Determine the (x, y) coordinate at the center of the cell enclosing the given text.  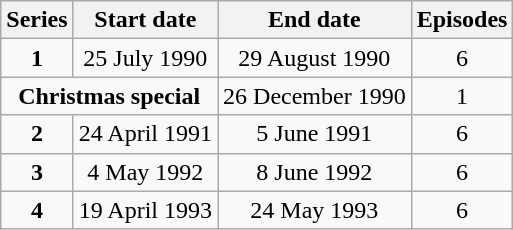
26 December 1990 (315, 96)
24 May 1993 (315, 210)
Start date (145, 20)
5 June 1991 (315, 134)
29 August 1990 (315, 58)
Series (37, 20)
Christmas special (110, 96)
19 April 1993 (145, 210)
3 (37, 172)
Episodes (462, 20)
4 May 1992 (145, 172)
24 April 1991 (145, 134)
8 June 1992 (315, 172)
25 July 1990 (145, 58)
2 (37, 134)
End date (315, 20)
4 (37, 210)
